Search for the cell housing the specified text and yield its (x, y) center coordinate. 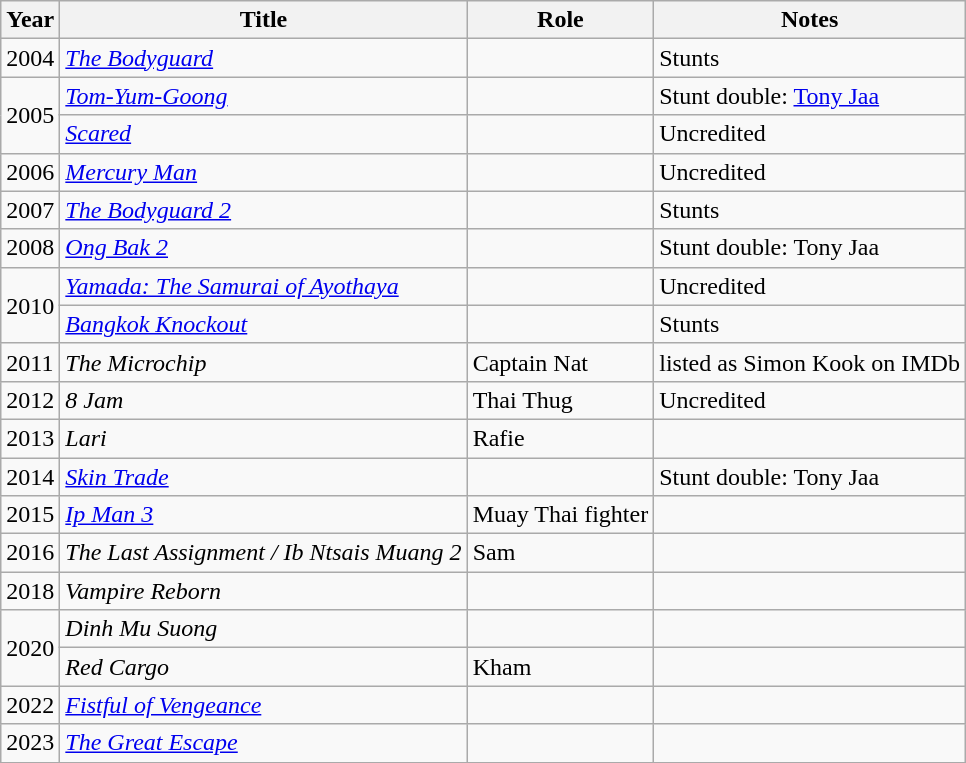
Thai Thug (560, 400)
2011 (30, 362)
The Bodyguard (264, 58)
Scared (264, 134)
Kham (560, 667)
Role (560, 20)
Lari (264, 438)
2006 (30, 172)
The Microchip (264, 362)
2020 (30, 648)
2007 (30, 210)
Sam (560, 553)
Bangkok Knockout (264, 324)
2015 (30, 515)
2022 (30, 705)
Yamada: The Samurai of Ayothaya (264, 286)
Vampire Reborn (264, 591)
2012 (30, 400)
Mercury Man (264, 172)
Skin Trade (264, 477)
Tom-Yum-Goong (264, 96)
2008 (30, 248)
Title (264, 20)
2016 (30, 553)
Rafie (560, 438)
2014 (30, 477)
2005 (30, 115)
Muay Thai fighter (560, 515)
2004 (30, 58)
Dinh Mu Suong (264, 629)
Captain Nat (560, 362)
2018 (30, 591)
2013 (30, 438)
listed as Simon Kook on IMDb (810, 362)
Notes (810, 20)
The Great Escape (264, 743)
The Bodyguard 2 (264, 210)
The Last Assignment / Ib Ntsais Muang 2 (264, 553)
2010 (30, 305)
2023 (30, 743)
Red Cargo (264, 667)
Fistful of Vengeance (264, 705)
8 Jam (264, 400)
Year (30, 20)
Ong Bak 2 (264, 248)
Ip Man 3 (264, 515)
